From the cell containing the given text, extract its center point as [x, y] coordinate. 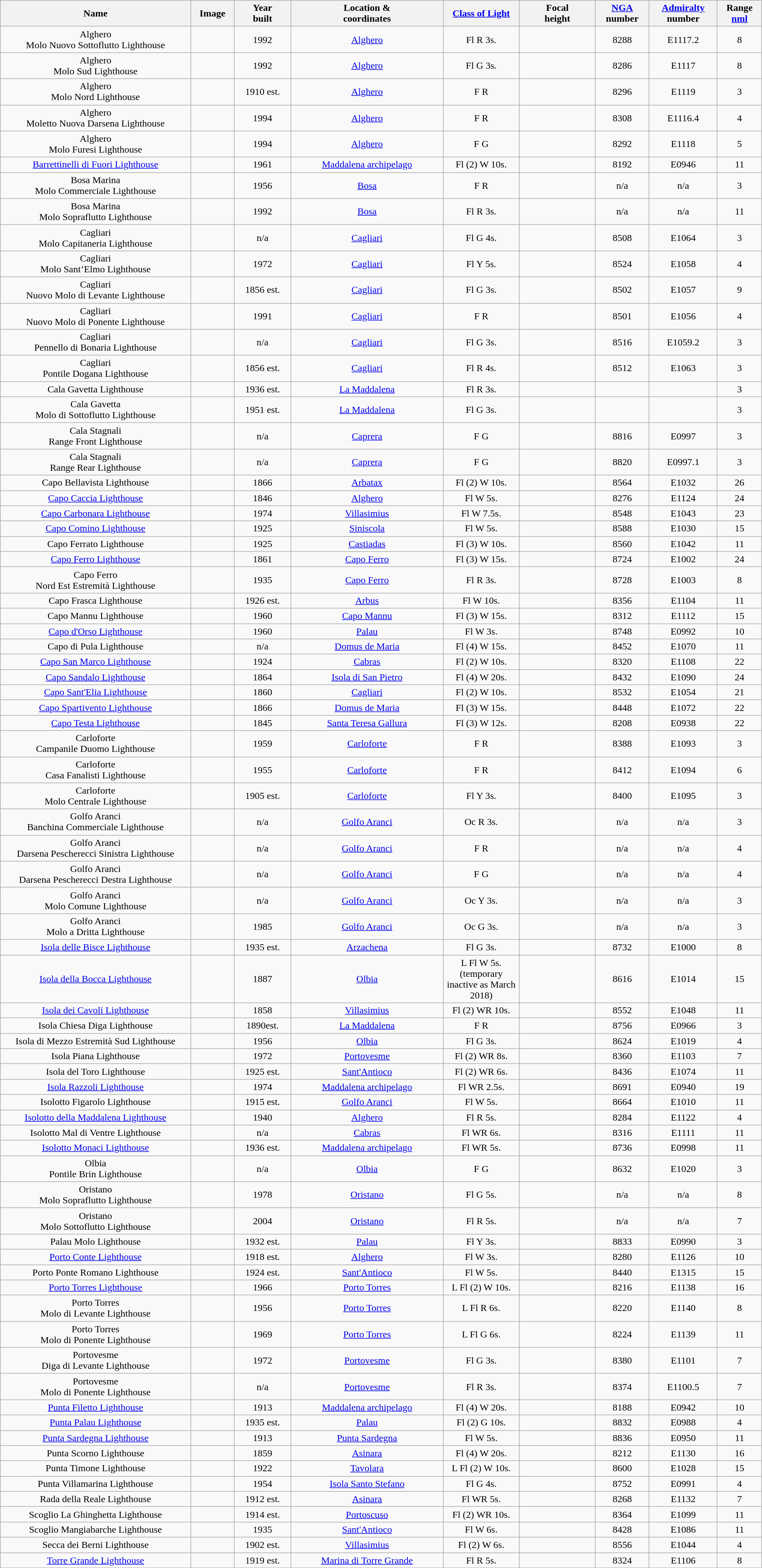
8374 [622, 1386]
CagliariMolo Capitaneria Lighthouse [96, 238]
1924 [263, 662]
OristanoMolo Sopraflutto Lighthouse [96, 1194]
1846 [263, 498]
8412 [622, 770]
E0997.1 [683, 462]
Capo Carbonara Lighthouse [96, 513]
CarloforteMolo Centrale Lighthouse [96, 796]
Fl W 6s. [481, 1529]
E1140 [683, 1309]
1858 [263, 1011]
AlgheroMolo Furesi Lighthouse [96, 144]
1969 [263, 1334]
1845 [263, 723]
1991 [263, 316]
E0966 [683, 1026]
8284 [622, 1117]
Rada della Reale Lighthouse [96, 1499]
26 [739, 483]
Capo Testa Lighthouse [96, 723]
8296 [622, 92]
L Fl G 6s. [481, 1334]
1925 est. [263, 1072]
Isola Razzoli Lighthouse [96, 1087]
L Fl W 5s.(temporary inactive as March 2018) [481, 979]
E0992 [683, 631]
1932 est. [263, 1241]
Scoglio La Ghinghetta Lighthouse [96, 1514]
8833 [622, 1241]
E1020 [683, 1169]
1961 [263, 165]
Isola Piana Lighthouse [96, 1056]
Admiraltynumber [683, 14]
8748 [622, 631]
E1043 [683, 513]
1985 [263, 926]
E0991 [683, 1484]
Capo San Marco Lighthouse [96, 662]
Capo Mannu [367, 616]
8400 [622, 796]
1918 est. [263, 1257]
8512 [622, 369]
8208 [622, 723]
AlgheroMolo Sud Lighthouse [96, 66]
Isola dei Cavoli Lighthouse [96, 1011]
Santa Teresa Gallura [367, 723]
1954 [263, 1484]
Scoglio Mangiabarche Lighthouse [96, 1529]
Golfo AranciBanchina Commerciale Lighthouse [96, 822]
Capo Ferro Nord Est Estremità Lighthouse [96, 580]
Yearbuilt [263, 14]
Torre Grande Lighthouse [96, 1560]
Fl (3) W 10s. [481, 544]
8632 [622, 1169]
Capo Caccia Lighthouse [96, 498]
Punta Villamarina Lighthouse [96, 1484]
1914 est. [263, 1514]
Focalheight [557, 14]
Fl (2) G 10s. [481, 1423]
E1111 [683, 1133]
1902 est. [263, 1545]
Siniscola [367, 529]
8732 [622, 947]
Isola di San Pietro [367, 677]
8440 [622, 1272]
Oc Y 3s. [481, 900]
Isolotto della Maddalena Lighthouse [96, 1117]
Capo Sandalo Lighthouse [96, 677]
E1315 [683, 1272]
Capo Spartivento Lighthouse [96, 708]
8276 [622, 498]
E1002 [683, 559]
OlbiaPontile Brin Lighthouse [96, 1169]
E1119 [683, 92]
6 [739, 770]
Capo Frasca Lighthouse [96, 600]
8548 [622, 513]
Rangenml [739, 14]
E1093 [683, 744]
E0988 [683, 1423]
8664 [622, 1102]
E1138 [683, 1288]
E1090 [683, 677]
E0990 [683, 1241]
Barrettinelli di Fuori Lighthouse [96, 165]
Class of Light [481, 14]
Porto Conte Lighthouse [96, 1257]
CagliariNuovo Molo di Ponente Lighthouse [96, 316]
CarloforteCampanile Duomo Lighthouse [96, 744]
E1116.4 [683, 118]
Porto Ponte Romano Lighthouse [96, 1272]
Fl W 10s. [481, 600]
9 [739, 290]
8308 [622, 118]
E1063 [683, 369]
E1032 [683, 483]
Cala Gavetta Lighthouse [96, 389]
8212 [622, 1453]
E1117.2 [683, 39]
CarloforteCasa Fanalisti Lighthouse [96, 770]
Punta Palau Lighthouse [96, 1423]
1905 est. [263, 796]
Arbatax [367, 483]
Capo Ferrato Lighthouse [96, 544]
E1058 [683, 263]
8816 [622, 436]
1887 [263, 979]
E1094 [683, 770]
E1124 [683, 498]
8280 [622, 1257]
E1104 [683, 600]
E1086 [683, 1529]
E1064 [683, 238]
8268 [622, 1499]
8516 [622, 342]
8288 [622, 39]
8691 [622, 1087]
E1044 [683, 1545]
8724 [622, 559]
Fl WR 6s. [481, 1133]
CagliariPontile Dogana Lighthouse [96, 369]
Isola di Mezzo Estremità Sud Lighthouse [96, 1041]
8502 [622, 290]
Image [212, 14]
8616 [622, 979]
8728 [622, 580]
Oc R 3s. [481, 822]
8324 [622, 1560]
E1070 [683, 647]
1922 [263, 1468]
Bosa MarinaMolo Commerciale Lighthouse [96, 186]
Fl Y 5s. [481, 263]
8600 [622, 1468]
8820 [622, 462]
E1000 [683, 947]
Punta Filetto Lighthouse [96, 1407]
AlgheroMolo Nord Lighthouse [96, 92]
1955 [263, 770]
Porto TorresMolo di Levante Lighthouse [96, 1309]
E0998 [683, 1148]
E0997 [683, 436]
Isolotto Figarolo Lighthouse [96, 1102]
E1103 [683, 1056]
E1139 [683, 1334]
Bosa MarinaMolo Sopraflutto Lighthouse [96, 211]
CagliariPennello di Bonaria Lighthouse [96, 342]
Capo d'Orso Lighthouse [96, 631]
Punta Timone Lighthouse [96, 1468]
8552 [622, 1011]
PortovesmeDiga di Levante Lighthouse [96, 1361]
8624 [622, 1041]
CagliariNuovo Molo di Levante Lighthouse [96, 290]
E1019 [683, 1041]
8360 [622, 1056]
E0938 [683, 723]
E1126 [683, 1257]
E1122 [683, 1117]
Castiadas [367, 544]
1860 [263, 692]
Capo Ferro Lighthouse [96, 559]
Isolotto Mal di Ventre Lighthouse [96, 1133]
Location & coordinates [367, 14]
8316 [622, 1133]
8286 [622, 66]
8388 [622, 744]
Golfo AranciDarsena Pescherecci Destra Lighthouse [96, 874]
1959 [263, 744]
E1101 [683, 1361]
E1112 [683, 616]
8532 [622, 692]
Fl (3) W 12s. [481, 723]
8224 [622, 1334]
Arbus [367, 600]
Cala GavettaMolo di Sottoflutto Lighthouse [96, 410]
Isola delle Bisce Lighthouse [96, 947]
E1010 [683, 1102]
8524 [622, 263]
Isola Santo Stefano [367, 1484]
1978 [263, 1194]
8216 [622, 1288]
PortovesmeMolo di Ponente Lighthouse [96, 1386]
Capo Sant'Elia Lighthouse [96, 692]
8432 [622, 677]
5 [739, 144]
Capo Comino Lighthouse [96, 529]
E1042 [683, 544]
Fl (4) W 15s. [481, 647]
1951 est. [263, 410]
Secca dei Berni Lighthouse [96, 1545]
E1003 [683, 580]
Cala StagnaliRange Front Lighthouse [96, 436]
1912 est. [263, 1499]
8736 [622, 1148]
Palau Molo Lighthouse [96, 1241]
AlgheroMoletto Nuova Darsena Lighthouse [96, 118]
E0950 [683, 1438]
23 [739, 513]
NGAnumber [622, 14]
Fl (2) WR 6s. [481, 1072]
Fl G 5s. [481, 1194]
Isola del Toro Lighthouse [96, 1072]
E1030 [683, 529]
Capo di Pula Lighthouse [96, 647]
OristanoMolo Sottoflutto Lighthouse [96, 1221]
8452 [622, 647]
Fl R 4s. [481, 369]
L Fl R 6s. [481, 1309]
1859 [263, 1453]
8588 [622, 529]
E1099 [683, 1514]
8356 [622, 600]
8428 [622, 1529]
Oc G 3s. [481, 926]
E0942 [683, 1407]
Golfo AranciMolo Comune Lighthouse [96, 900]
21 [739, 692]
Marina di Torre Grande [367, 1560]
1890est. [263, 1026]
8380 [622, 1361]
Punta Sardegna [367, 1438]
8752 [622, 1484]
Fl (2) WR 8s. [481, 1056]
E1057 [683, 290]
Porto TorresMolo di Ponente Lighthouse [96, 1334]
1861 [263, 559]
Arzachena [367, 947]
Golfo Aranci Darsena Pescherecci Sinistra Lighthouse [96, 848]
8556 [622, 1545]
Porto Torres Lighthouse [96, 1288]
8836 [622, 1438]
1910 est. [263, 92]
8508 [622, 238]
Golfo AranciMolo a Dritta Lighthouse [96, 926]
1915 est. [263, 1102]
E1074 [683, 1072]
8192 [622, 165]
1966 [263, 1288]
8564 [622, 483]
Cala StagnaliRange Rear Lighthouse [96, 462]
19 [739, 1087]
8501 [622, 316]
E1118 [683, 144]
E1132 [683, 1499]
AlgheroMolo Nuovo Sottoflutto Lighthouse [96, 39]
8756 [622, 1026]
E0946 [683, 165]
Isola Chiesa Diga Lighthouse [96, 1026]
Fl WR 2.5s. [481, 1087]
Name [96, 14]
1919 est. [263, 1560]
8220 [622, 1309]
1924 est. [263, 1272]
E1100.5 [683, 1386]
8312 [622, 616]
E1028 [683, 1468]
CagliariMolo Sant’Elmo Lighthouse [96, 263]
Capo Mannu Lighthouse [96, 616]
E1108 [683, 662]
E1130 [683, 1453]
E1048 [683, 1011]
Isolotto Monaci Lighthouse [96, 1148]
Tavolara [367, 1468]
E0940 [683, 1087]
Isola della Bocca Lighthouse [96, 979]
E1072 [683, 708]
8292 [622, 144]
8188 [622, 1407]
Punta Scorno Lighthouse [96, 1453]
E1117 [683, 66]
2004 [263, 1221]
8320 [622, 662]
8436 [622, 1072]
1926 est. [263, 600]
E1106 [683, 1560]
E1059.2 [683, 342]
Fl W 7.5s. [481, 513]
8448 [622, 708]
Capo Bellavista Lighthouse [96, 483]
E1014 [683, 979]
Fl (2) W 6s. [481, 1545]
1864 [263, 677]
8832 [622, 1423]
E1054 [683, 692]
Punta Sardegna Lighthouse [96, 1438]
E1095 [683, 796]
8560 [622, 544]
Portoscuso [367, 1514]
8364 [622, 1514]
1940 [263, 1117]
E1056 [683, 316]
